Return the (X, Y) coordinate for the center point of the cell that contains the specified text.  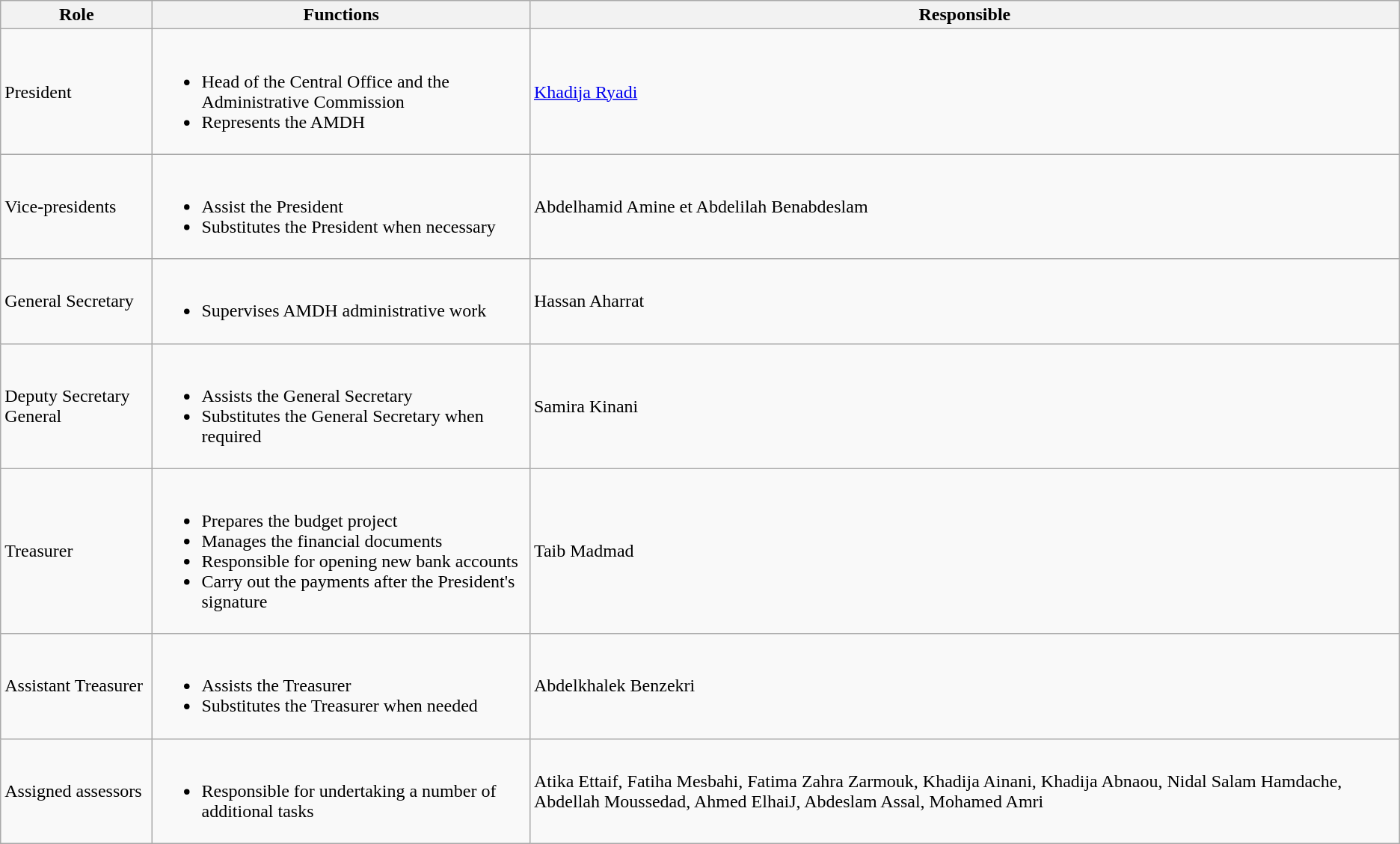
Assist the PresidentSubstitutes the President when necessary (341, 207)
Supervises AMDH administrative work (341, 301)
Assigned assessors (76, 791)
Assists the TreasurerSubstitutes the Treasurer when needed (341, 686)
Hassan Aharrat (965, 301)
General Secretary (76, 301)
Responsible (965, 15)
Khadija Ryadi (965, 91)
Head of the Central Office and the Administrative CommissionRepresents the AMDH (341, 91)
Taib Madmad (965, 551)
Responsible for undertaking a number of additional tasks (341, 791)
Treasurer (76, 551)
Assists the General SecretarySubstitutes the General Secretary when required (341, 406)
Samira Kinani (965, 406)
Abdelkhalek Benzekri (965, 686)
Role (76, 15)
Abdelhamid Amine et Abdelilah Benabdeslam (965, 207)
Vice-presidents (76, 207)
Functions (341, 15)
President (76, 91)
Assistant Treasurer (76, 686)
Deputy Secretary General (76, 406)
